Scan for the cell matching the given text and deliver its [x, y] coordinate at center. 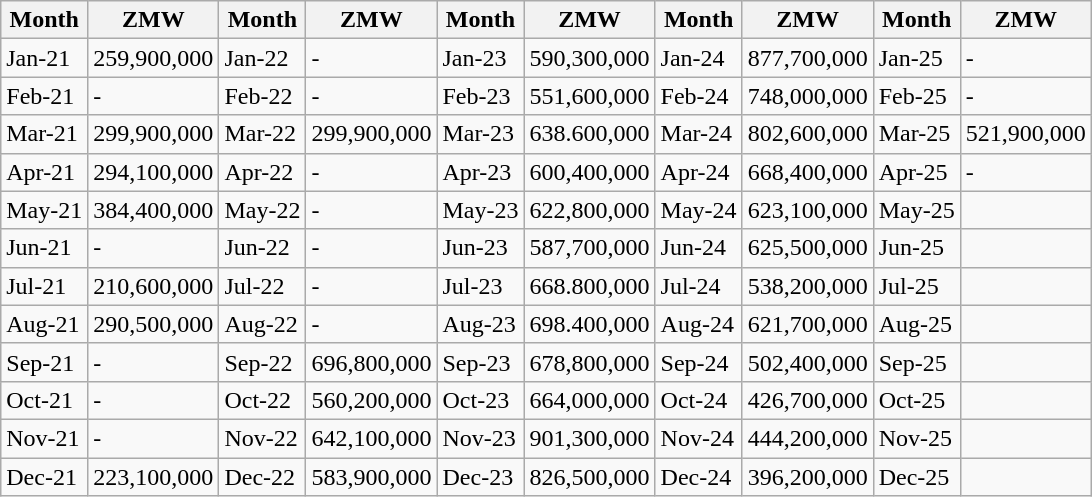
Dec-25 [916, 477]
Apr-24 [698, 172]
Dec-21 [44, 477]
Nov-23 [480, 438]
587,700,000 [590, 248]
Feb-24 [698, 96]
Feb-25 [916, 96]
901,300,000 [590, 438]
Nov-24 [698, 438]
Oct-22 [262, 400]
Aug-24 [698, 324]
396,200,000 [808, 477]
Jun-24 [698, 248]
664,000,000 [590, 400]
Aug-23 [480, 324]
259,900,000 [154, 58]
Oct-23 [480, 400]
Mar-21 [44, 134]
678,800,000 [590, 362]
Dec-22 [262, 477]
Aug-22 [262, 324]
Sep-24 [698, 362]
Aug-25 [916, 324]
Nov-22 [262, 438]
Mar-25 [916, 134]
668,400,000 [808, 172]
Jan-22 [262, 58]
Aug-21 [44, 324]
May-22 [262, 210]
668.800,000 [590, 286]
502,400,000 [808, 362]
622,800,000 [590, 210]
Jan-24 [698, 58]
Sep-25 [916, 362]
696,800,000 [372, 362]
Nov-21 [44, 438]
642,100,000 [372, 438]
600,400,000 [590, 172]
444,200,000 [808, 438]
Sep-23 [480, 362]
Jan-25 [916, 58]
621,700,000 [808, 324]
877,700,000 [808, 58]
Jun-23 [480, 248]
623,100,000 [808, 210]
223,100,000 [154, 477]
Jul-23 [480, 286]
Dec-24 [698, 477]
Jan-21 [44, 58]
698.400,000 [590, 324]
Oct-25 [916, 400]
384,400,000 [154, 210]
May-24 [698, 210]
Jun-21 [44, 248]
Feb-23 [480, 96]
590,300,000 [590, 58]
Mar-23 [480, 134]
Jul-24 [698, 286]
Dec-23 [480, 477]
Apr-22 [262, 172]
Jun-25 [916, 248]
Oct-24 [698, 400]
Sep-22 [262, 362]
210,600,000 [154, 286]
May-21 [44, 210]
290,500,000 [154, 324]
826,500,000 [590, 477]
551,600,000 [590, 96]
Feb-22 [262, 96]
Feb-21 [44, 96]
538,200,000 [808, 286]
Jul-25 [916, 286]
638.600,000 [590, 134]
Nov-25 [916, 438]
748,000,000 [808, 96]
May-23 [480, 210]
521,900,000 [1026, 134]
583,900,000 [372, 477]
Mar-24 [698, 134]
Mar-22 [262, 134]
426,700,000 [808, 400]
May-25 [916, 210]
Apr-21 [44, 172]
Jun-22 [262, 248]
Apr-25 [916, 172]
560,200,000 [372, 400]
625,500,000 [808, 248]
Jan-23 [480, 58]
Sep-21 [44, 362]
Oct-21 [44, 400]
802,600,000 [808, 134]
Apr-23 [480, 172]
Jul-21 [44, 286]
294,100,000 [154, 172]
Jul-22 [262, 286]
